Pinpoint the cell where the given text exists, returning its (X, Y) midpoint coordinate. 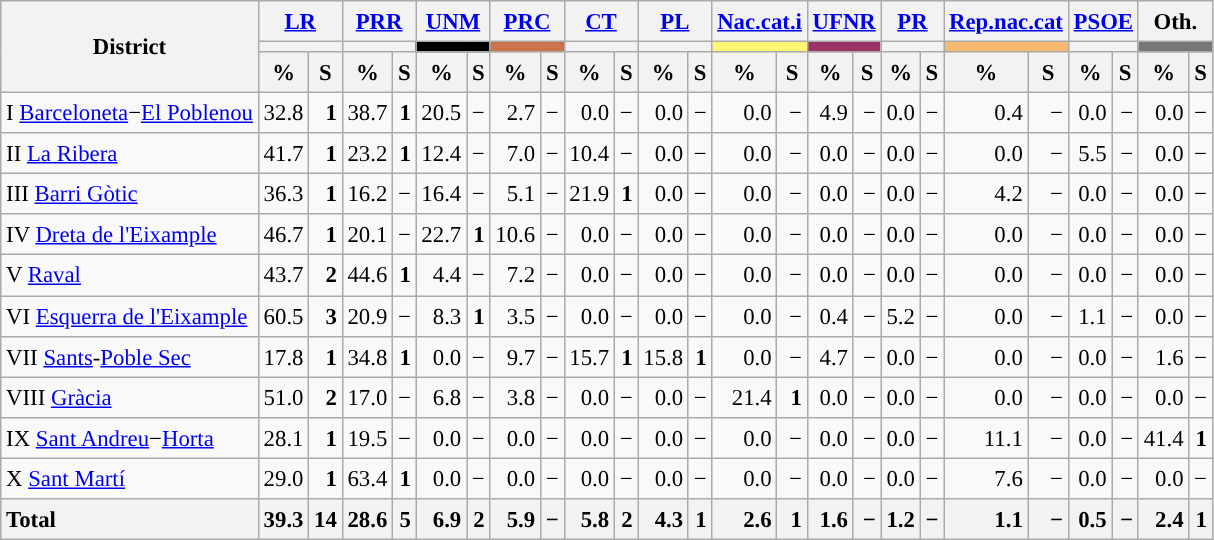
12.4 (441, 154)
LR (300, 22)
4.2 (986, 194)
1.2 (900, 520)
Oth. (1175, 22)
17.8 (283, 356)
2.6 (744, 520)
PRC (527, 22)
IV Dreta de l'Eixample (130, 234)
60.5 (283, 316)
44.6 (367, 276)
41.7 (283, 154)
9.7 (515, 356)
36.3 (283, 194)
39.3 (283, 520)
VI Esquerra de l'Eixample (130, 316)
11.1 (986, 438)
5.9 (515, 520)
63.4 (367, 478)
4.9 (830, 114)
15.8 (663, 356)
5.8 (589, 520)
15.7 (589, 356)
7.0 (515, 154)
V Raval (130, 276)
2.4 (1163, 520)
5.5 (1090, 154)
20.9 (367, 316)
28.1 (283, 438)
14 (326, 520)
17.0 (367, 398)
46.7 (283, 234)
5.1 (515, 194)
5 (404, 520)
0.5 (1090, 520)
34.8 (367, 356)
Nac.cat.i (760, 22)
7.6 (986, 478)
X Sant Martí (130, 478)
21.4 (744, 398)
7.2 (515, 276)
IX Sant Andreu−Horta (130, 438)
PSOE (1103, 22)
16.2 (367, 194)
22.7 (441, 234)
43.7 (283, 276)
8.3 (441, 316)
4.3 (663, 520)
PRR (379, 22)
23.2 (367, 154)
3.5 (515, 316)
21.9 (589, 194)
I Barceloneta−El Poblenou (130, 114)
CT (601, 22)
16.4 (441, 194)
3 (326, 316)
UNM (453, 22)
UFNR (844, 22)
2.7 (515, 114)
20.1 (367, 234)
6.9 (441, 520)
4.7 (830, 356)
3.8 (515, 398)
41.4 (1163, 438)
PR (912, 22)
District (130, 47)
VIII Gràcia (130, 398)
51.0 (283, 398)
II La Ribera (130, 154)
III Barri Gòtic (130, 194)
19.5 (367, 438)
6.8 (441, 398)
Rep.nac.cat (1006, 22)
PL (675, 22)
10.4 (589, 154)
28.6 (367, 520)
29.0 (283, 478)
32.8 (283, 114)
4.4 (441, 276)
38.7 (367, 114)
5.2 (900, 316)
20.5 (441, 114)
Total (130, 520)
10.6 (515, 234)
VII Sants-Poble Sec (130, 356)
